Search for the cell housing the specified text and yield its [x, y] center coordinate. 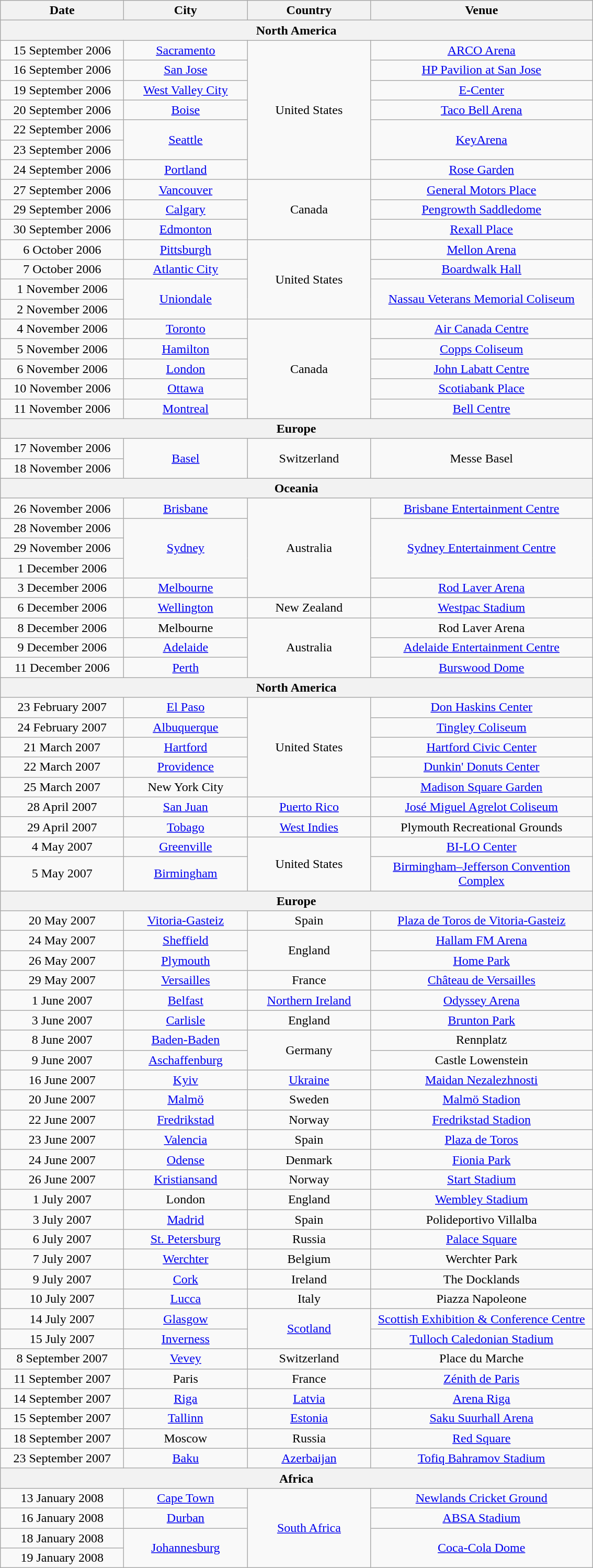
Tulloch Caledonian Stadium [482, 1339]
Château de Versailles [482, 980]
Baku [186, 1458]
Montreal [186, 409]
3 December 2006 [62, 588]
16 September 2006 [62, 70]
Westpac Stadium [482, 608]
Atlantic City [186, 269]
Start Stadium [482, 1179]
HP Pavilion at San Jose [482, 70]
Ukraine [309, 1080]
Rennplatz [482, 1040]
19 September 2006 [62, 90]
Tallinn [186, 1418]
Boardwalk Hall [482, 269]
Don Haskins Center [482, 707]
Scotland [309, 1329]
Wellington [186, 608]
Fredrikstad [186, 1120]
8 June 2007 [62, 1040]
Northern Ireland [309, 1000]
Belfast [186, 1000]
24 September 2006 [62, 170]
Piazza Napoleone [482, 1299]
29 September 2006 [62, 209]
San Juan [186, 807]
Birmingham [186, 874]
30 September 2006 [62, 229]
Pengrowth Saddledome [482, 209]
St. Petersburg [186, 1239]
26 June 2007 [62, 1179]
18 November 2006 [62, 468]
1 June 2007 [62, 1000]
1 November 2006 [62, 289]
Red Square [482, 1438]
Plymouth [186, 961]
Place du Marche [482, 1359]
Aschaffenburg [186, 1060]
Palace Square [482, 1239]
Birmingham–Jefferson Convention Complex [482, 874]
Italy [309, 1299]
10 November 2006 [62, 389]
21 March 2007 [62, 747]
6 July 2007 [62, 1239]
7 July 2007 [62, 1259]
Maidan Nezalezhnosti [482, 1080]
Castle Lowenstein [482, 1060]
28 November 2006 [62, 528]
Malmö [186, 1100]
Africa [297, 1478]
Zénith de Paris [482, 1379]
BI-LO Center [482, 847]
22 June 2007 [62, 1120]
Perth [186, 668]
5 May 2007 [62, 874]
Baden-Baden [186, 1040]
Glasgow [186, 1319]
16 June 2007 [62, 1080]
28 April 2007 [62, 807]
7 October 2006 [62, 269]
Vitoria-Gasteiz [186, 921]
Carlisle [186, 1020]
Riga [186, 1398]
Tofiq Bahramov Stadium [482, 1458]
Rose Garden [482, 170]
Adelaide Entertainment Centre [482, 648]
Denmark [309, 1159]
Latvia [309, 1398]
Cape Town [186, 1498]
Nassau Veterans Memorial Coliseum [482, 299]
Azerbaijan [309, 1458]
24 June 2007 [62, 1159]
10 July 2007 [62, 1299]
West Valley City [186, 90]
Newlands Cricket Ground [482, 1498]
Dunkin' Donuts Center [482, 767]
Durban [186, 1518]
18 September 2007 [62, 1438]
Sheffield [186, 941]
Puerto Rico [309, 807]
Edmonton [186, 229]
14 September 2007 [62, 1398]
Venue [482, 10]
23 September 2006 [62, 150]
New Zealand [309, 608]
Scottish Exhibition & Conference Centre [482, 1319]
Sweden [309, 1100]
Inverness [186, 1339]
Odense [186, 1159]
El Paso [186, 707]
20 September 2006 [62, 110]
Polideportivo Villalba [482, 1220]
Vancouver [186, 189]
Saku Suurhall Arena [482, 1418]
ARCO Arena [482, 50]
15 July 2007 [62, 1339]
Vevey [186, 1359]
Johannesburg [186, 1548]
Albuquerque [186, 727]
Sacramento [186, 50]
General Motors Place [482, 189]
San Jose [186, 70]
26 November 2006 [62, 508]
24 February 2007 [62, 727]
Cork [186, 1279]
Madison Square Garden [482, 787]
Messe Basel [482, 458]
Versailles [186, 980]
Arena Riga [482, 1398]
Ireland [309, 1279]
Seattle [186, 140]
Wembley Stadium [482, 1199]
3 July 2007 [62, 1220]
4 May 2007 [62, 847]
West Indies [309, 827]
29 May 2007 [62, 980]
1 December 2006 [62, 568]
18 January 2008 [62, 1538]
Home Park [482, 961]
15 September 2007 [62, 1418]
22 September 2006 [62, 130]
26 May 2007 [62, 961]
29 November 2006 [62, 548]
Taco Bell Arena [482, 110]
Werchter Park [482, 1259]
19 January 2008 [62, 1558]
Lucca [186, 1299]
6 October 2006 [62, 250]
23 February 2007 [62, 707]
17 November 2006 [62, 448]
Werchter [186, 1259]
16 January 2008 [62, 1518]
John Labatt Centre [482, 369]
South Africa [309, 1528]
Calgary [186, 209]
5 November 2006 [62, 349]
Rexall Place [482, 229]
Pittsburgh [186, 250]
Adelaide [186, 648]
9 December 2006 [62, 648]
9 June 2007 [62, 1060]
1 July 2007 [62, 1199]
4 November 2006 [62, 329]
Tingley Coliseum [482, 727]
22 March 2007 [62, 767]
8 September 2007 [62, 1359]
Belgium [309, 1259]
Hartford [186, 747]
Brisbane [186, 508]
Hamilton [186, 349]
6 December 2006 [62, 608]
15 September 2006 [62, 50]
Estonia [309, 1418]
6 November 2006 [62, 369]
Madrid [186, 1220]
Plaza de Toros de Vitoria-Gasteiz [482, 921]
Odyssey Arena [482, 1000]
29 April 2007 [62, 827]
Brisbane Entertainment Centre [482, 508]
Greenville [186, 847]
The Docklands [482, 1279]
Sydney Entertainment Centre [482, 548]
Hallam FM Arena [482, 941]
Valencia [186, 1140]
Plymouth Recreational Grounds [482, 827]
Fionia Park [482, 1159]
Air Canada Centre [482, 329]
City [186, 10]
20 May 2007 [62, 921]
8 December 2006 [62, 628]
New York City [186, 787]
Moscow [186, 1438]
Sydney [186, 548]
Kristiansand [186, 1179]
Burswood Dome [482, 668]
KeyArena [482, 140]
23 September 2007 [62, 1458]
Fredrikstad Stadion [482, 1120]
Malmö Stadion [482, 1100]
Scotiabank Place [482, 389]
Uniondale [186, 299]
11 November 2006 [62, 409]
Coca-Cola Dome [482, 1548]
13 January 2008 [62, 1498]
Oceania [297, 488]
Providence [186, 767]
Germany [309, 1050]
Paris [186, 1379]
Country [309, 10]
Date [62, 10]
Basel [186, 458]
25 March 2007 [62, 787]
11 September 2007 [62, 1379]
9 July 2007 [62, 1279]
11 December 2006 [62, 668]
E-Center [482, 90]
20 June 2007 [62, 1100]
Bell Centre [482, 409]
Ottawa [186, 389]
23 June 2007 [62, 1140]
14 July 2007 [62, 1319]
27 September 2006 [62, 189]
Toronto [186, 329]
Tobago [186, 827]
Plaza de Toros [482, 1140]
Copps Coliseum [482, 349]
3 June 2007 [62, 1020]
Hartford Civic Center [482, 747]
24 May 2007 [62, 941]
ABSA Stadium [482, 1518]
Brunton Park [482, 1020]
Portland [186, 170]
2 November 2006 [62, 309]
Boise [186, 110]
Mellon Arena [482, 250]
José Miguel Agrelot Coliseum [482, 807]
Kyiv [186, 1080]
